Extract the (x, y) coordinate from the center of the cell holding the provided text.  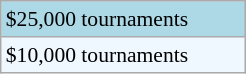
$25,000 tournaments (124, 19)
$10,000 tournaments (124, 55)
